Determine the [X, Y] coordinate at the center of the cell enclosing the given text.  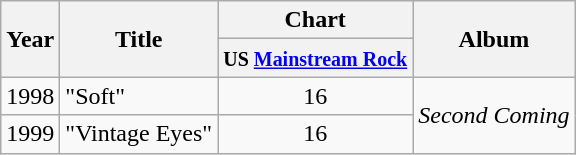
1999 [30, 134]
"Vintage Eyes" [139, 134]
US Mainstream Rock [316, 58]
Title [139, 39]
Year [30, 39]
Second Coming [494, 115]
"Soft" [139, 96]
Album [494, 39]
Chart [316, 20]
1998 [30, 96]
